Pinpoint the cell where the given text exists, returning its (X, Y) midpoint coordinate. 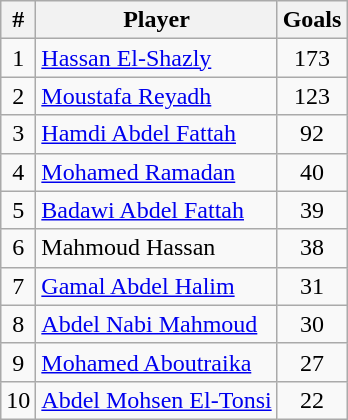
Mohamed Aboutraika (156, 362)
8 (18, 324)
7 (18, 286)
38 (312, 248)
Hassan El-Shazly (156, 58)
Gamal Abdel Halim (156, 286)
Abdel Nabi Mahmoud (156, 324)
2 (18, 96)
Mahmoud Hassan (156, 248)
39 (312, 210)
27 (312, 362)
92 (312, 134)
Hamdi Abdel Fattah (156, 134)
4 (18, 172)
3 (18, 134)
5 (18, 210)
9 (18, 362)
22 (312, 400)
Moustafa Reyadh (156, 96)
123 (312, 96)
10 (18, 400)
Mohamed Ramadan (156, 172)
Goals (312, 20)
1 (18, 58)
6 (18, 248)
Player (156, 20)
# (18, 20)
173 (312, 58)
Badawi Abdel Fattah (156, 210)
40 (312, 172)
31 (312, 286)
30 (312, 324)
Abdel Mohsen El-Tonsi (156, 400)
